Capture the cell that displays the provided text and extract its [X, Y] central coordinate. 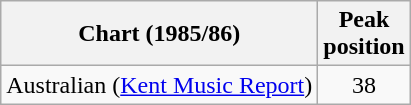
Australian (Kent Music Report) [160, 85]
Peakposition [364, 34]
38 [364, 85]
Chart (1985/86) [160, 34]
